From the cell containing the given text, extract its center point as [x, y] coordinate. 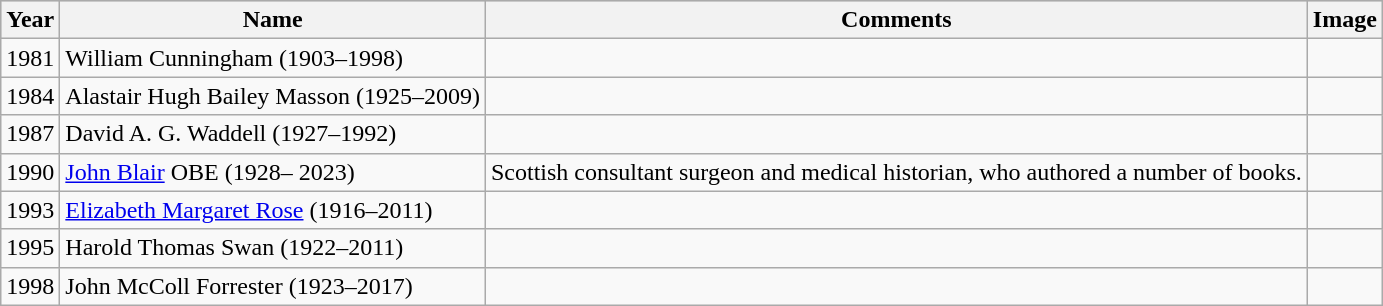
Scottish consultant surgeon and medical historian, who authored a number of books. [896, 172]
David A. G. Waddell (1927–1992) [273, 134]
John Blair OBE (1928– 2023) [273, 172]
1990 [30, 172]
Name [273, 20]
1993 [30, 210]
William Cunningham (1903–1998) [273, 58]
Comments [896, 20]
Image [1344, 20]
1984 [30, 96]
Harold Thomas Swan (1922–2011) [273, 248]
1995 [30, 248]
1998 [30, 286]
1981 [30, 58]
Elizabeth Margaret Rose (1916–2011) [273, 210]
Year [30, 20]
John McColl Forrester (1923–2017) [273, 286]
Alastair Hugh Bailey Masson (1925–2009) [273, 96]
1987 [30, 134]
